Search for the cell housing the specified text and yield its (X, Y) center coordinate. 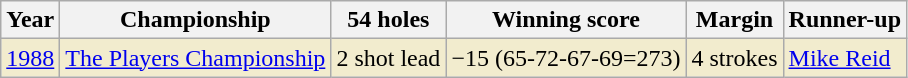
Championship (196, 20)
Runner-up (845, 20)
1988 (30, 58)
−15 (65-72-67-69=273) (566, 58)
2 shot lead (388, 58)
Margin (734, 20)
54 holes (388, 20)
4 strokes (734, 58)
The Players Championship (196, 58)
Year (30, 20)
Mike Reid (845, 58)
Winning score (566, 20)
